Capture the cell that displays the provided text and extract its [x, y] central coordinate. 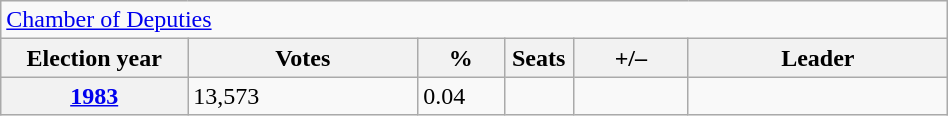
Votes [303, 58]
Leader [818, 58]
Chamber of Deputies [474, 20]
0.04 [461, 96]
13,573 [303, 96]
Election year [94, 58]
% [461, 58]
1983 [94, 96]
+/– [630, 58]
Seats [538, 58]
